Detect which cell encompasses the target text, then output its [x, y] center coordinate. 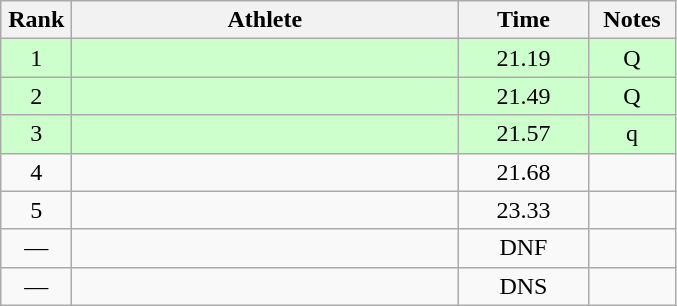
21.57 [524, 134]
Time [524, 20]
Notes [632, 20]
2 [36, 96]
1 [36, 58]
3 [36, 134]
Athlete [265, 20]
21.49 [524, 96]
DNF [524, 248]
4 [36, 172]
5 [36, 210]
q [632, 134]
DNS [524, 286]
21.68 [524, 172]
Rank [36, 20]
23.33 [524, 210]
21.19 [524, 58]
